Locate the cell with the specified text and output its [x, y] center coordinate. 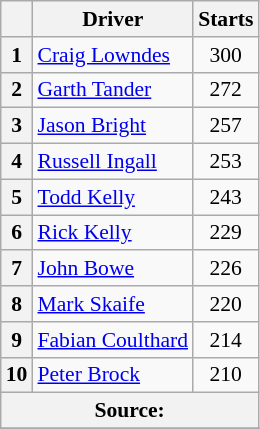
257 [226, 126]
8 [17, 304]
Jason Bright [112, 126]
10 [17, 375]
Source: [130, 411]
Russell Ingall [112, 162]
214 [226, 340]
220 [226, 304]
9 [17, 340]
John Bowe [112, 269]
253 [226, 162]
7 [17, 269]
Driver [112, 19]
272 [226, 90]
210 [226, 375]
5 [17, 197]
229 [226, 233]
Rick Kelly [112, 233]
Peter Brock [112, 375]
300 [226, 55]
Mark Skaife [112, 304]
Todd Kelly [112, 197]
1 [17, 55]
Starts [226, 19]
Fabian Coulthard [112, 340]
6 [17, 233]
Garth Tander [112, 90]
2 [17, 90]
4 [17, 162]
3 [17, 126]
226 [226, 269]
243 [226, 197]
Craig Lowndes [112, 55]
